Detect which cell encompasses the target text, then output its (x, y) center coordinate. 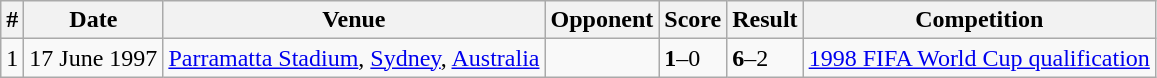
1998 FIFA World Cup qualification (979, 58)
1 (12, 58)
6–2 (765, 58)
Date (94, 20)
Venue (354, 20)
Opponent (602, 20)
Score (693, 20)
17 June 1997 (94, 58)
# (12, 20)
Result (765, 20)
1–0 (693, 58)
Parramatta Stadium, Sydney, Australia (354, 58)
Competition (979, 20)
